Return (x, y) of the center of cell containing provided text 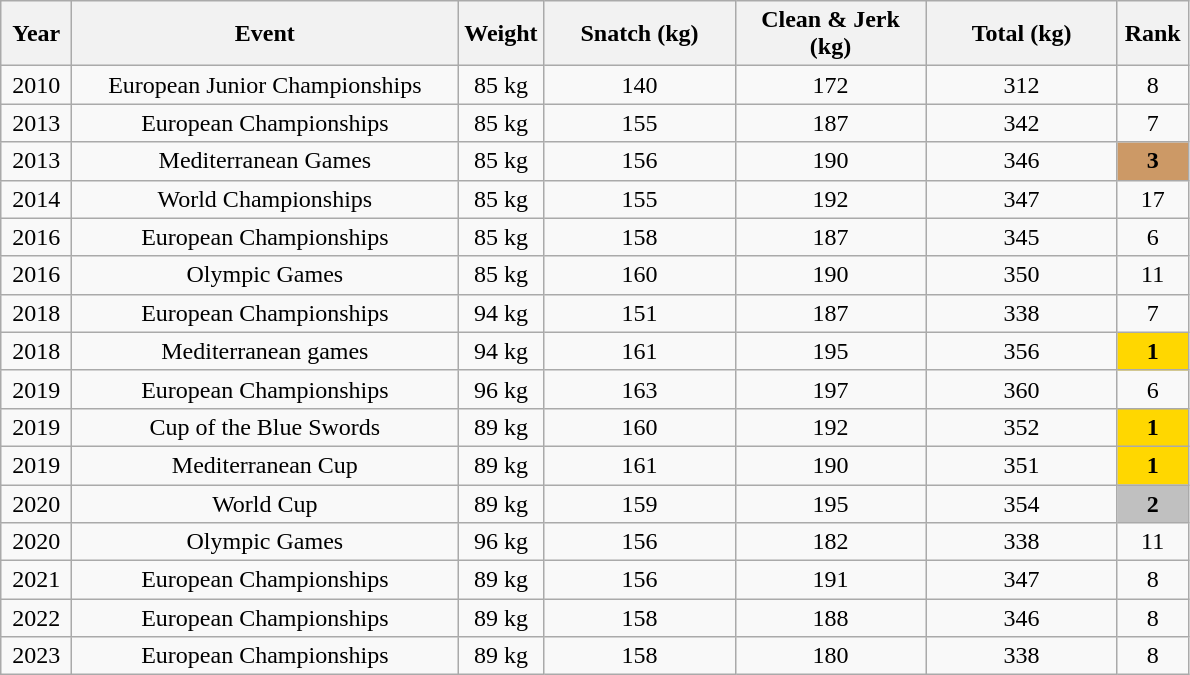
Year (36, 34)
151 (640, 313)
2022 (36, 618)
Mediterranean Cup (265, 465)
Event (265, 34)
2021 (36, 580)
Clean & Jerk (kg) (830, 34)
188 (830, 618)
European Junior Championships (265, 85)
345 (1022, 237)
354 (1022, 503)
360 (1022, 389)
2 (1152, 503)
180 (830, 656)
Mediterranean Games (265, 161)
Total (kg) (1022, 34)
163 (640, 389)
312 (1022, 85)
172 (830, 85)
World Cup (265, 503)
342 (1022, 123)
351 (1022, 465)
Weight (501, 34)
Snatch (kg) (640, 34)
159 (640, 503)
World Championships (265, 199)
2014 (36, 199)
182 (830, 542)
356 (1022, 351)
350 (1022, 275)
Mediterranean games (265, 351)
197 (830, 389)
191 (830, 580)
3 (1152, 161)
17 (1152, 199)
352 (1022, 427)
Rank (1152, 34)
2010 (36, 85)
140 (640, 85)
Cup of the Blue Swords (265, 427)
2023 (36, 656)
